Search for the cell housing the specified text and yield its [X, Y] center coordinate. 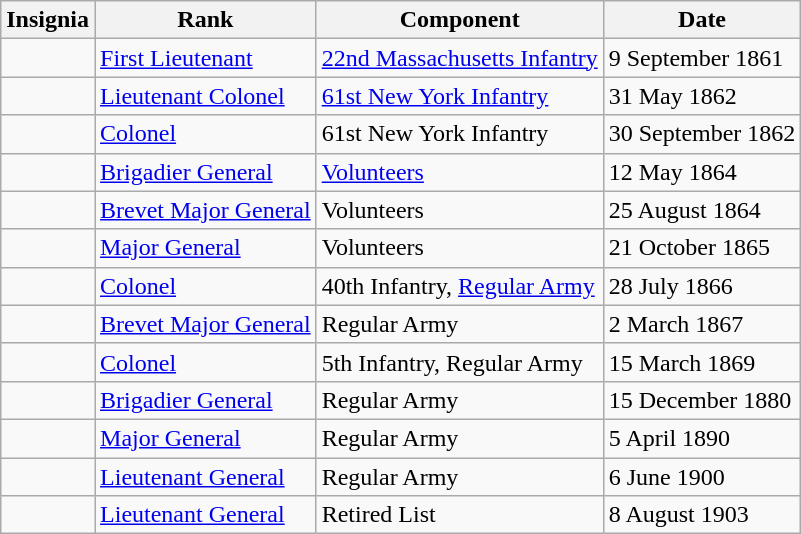
40th Infantry, Regular Army [460, 286]
Retired List [460, 515]
Component [460, 20]
15 December 1880 [702, 400]
12 May 1864 [702, 172]
22nd Massachusetts Infantry [460, 58]
5th Infantry, Regular Army [460, 362]
First Lieutenant [206, 58]
9 September 1861 [702, 58]
25 August 1864 [702, 210]
8 August 1903 [702, 515]
Rank [206, 20]
30 September 1862 [702, 134]
2 March 1867 [702, 324]
6 June 1900 [702, 477]
28 July 1866 [702, 286]
5 April 1890 [702, 438]
31 May 1862 [702, 96]
Lieutenant Colonel [206, 96]
21 October 1865 [702, 248]
Date [702, 20]
Insignia [48, 20]
15 March 1869 [702, 362]
